From the cell containing the given text, extract its center point as [X, Y] coordinate. 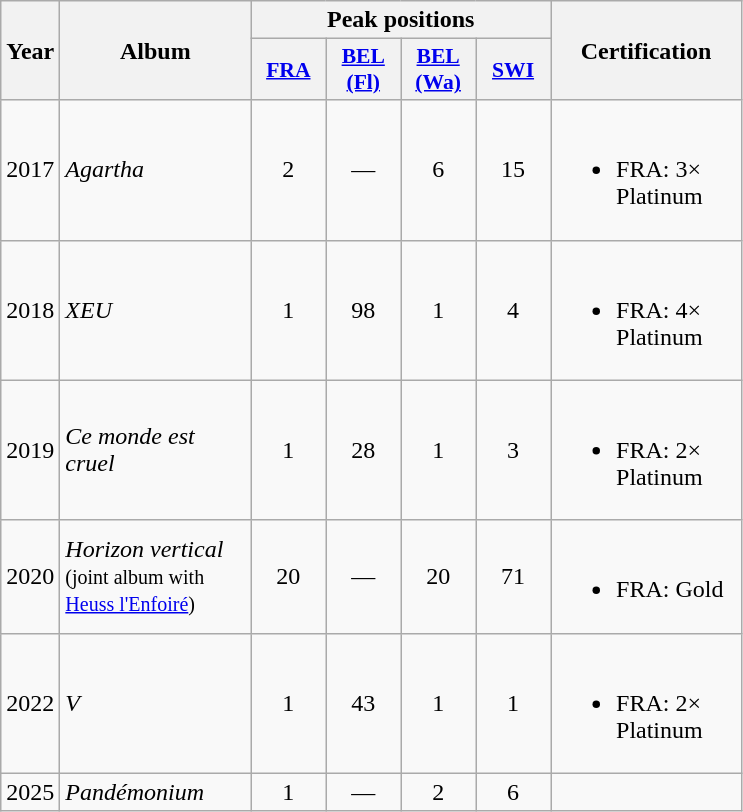
Album [156, 50]
BEL (Wa) [438, 70]
28 [364, 450]
2025 [30, 792]
FRA [288, 70]
2018 [30, 310]
FRA: 3× Platinum [646, 170]
2022 [30, 703]
Horizon vertical(joint album with Heuss l'Enfoiré) [156, 576]
3 [514, 450]
Pandémonium [156, 792]
FRA: Gold [646, 576]
71 [514, 576]
2020 [30, 576]
FRA: 4× Platinum [646, 310]
2017 [30, 170]
98 [364, 310]
XEU [156, 310]
2019 [30, 450]
Ce monde est cruel [156, 450]
V [156, 703]
43 [364, 703]
15 [514, 170]
BEL (Fl) [364, 70]
Agartha [156, 170]
4 [514, 310]
SWI [514, 70]
Certification [646, 50]
Year [30, 50]
Peak positions [401, 20]
